Return [X, Y] of the center of cell containing provided text 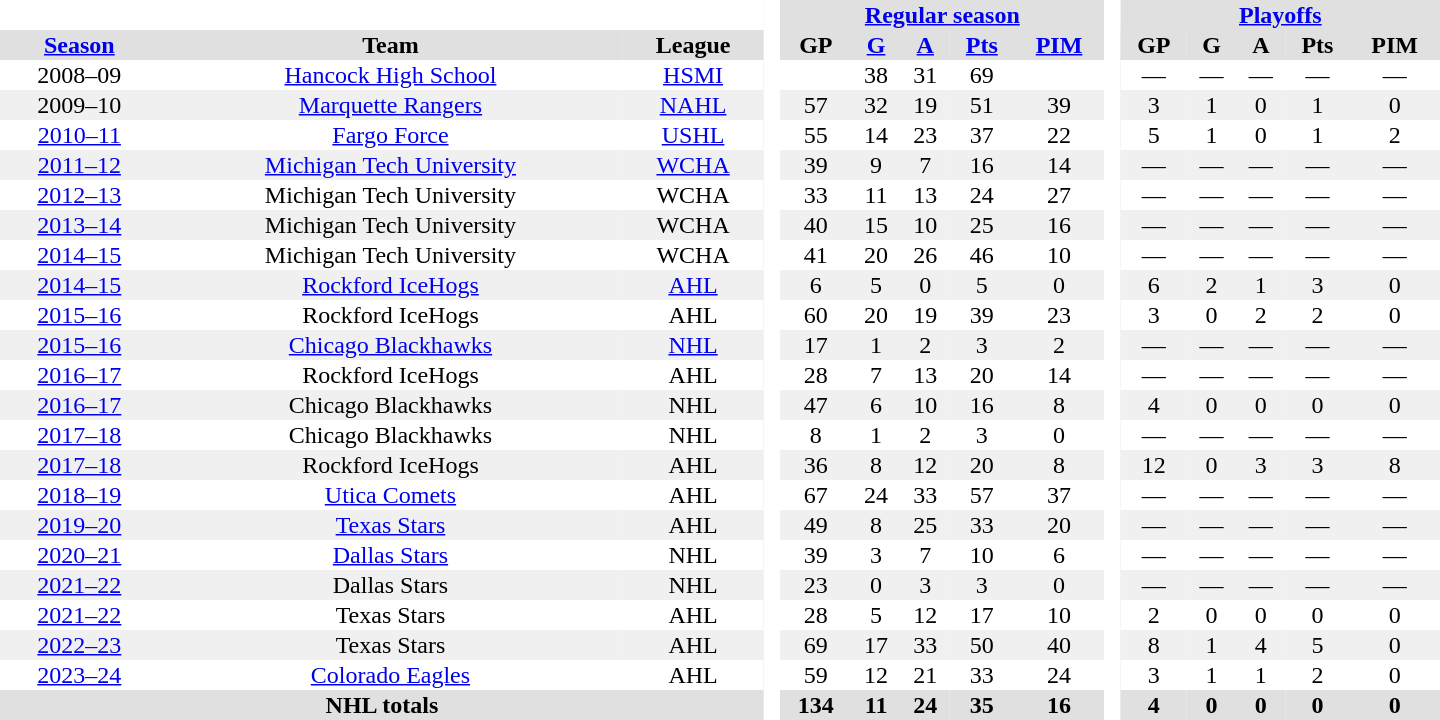
2019–20 [80, 525]
Fargo Force [391, 135]
35 [982, 705]
55 [816, 135]
Season [80, 45]
Team [391, 45]
Colorado Eagles [391, 675]
134 [816, 705]
Marquette Rangers [391, 105]
HSMI [693, 75]
2011–12 [80, 165]
32 [876, 105]
21 [926, 675]
15 [876, 225]
Hancock High School [391, 75]
36 [816, 465]
41 [816, 255]
26 [926, 255]
Utica Comets [391, 495]
League [693, 45]
NAHL [693, 105]
59 [816, 675]
9 [876, 165]
50 [982, 645]
USHL [693, 135]
2023–24 [80, 675]
2012–13 [80, 195]
Playoffs [1280, 15]
27 [1060, 195]
NHL totals [382, 705]
67 [816, 495]
2022–23 [80, 645]
Regular season [942, 15]
2009–10 [80, 105]
22 [1060, 135]
51 [982, 105]
31 [926, 75]
2020–21 [80, 555]
2013–14 [80, 225]
49 [816, 525]
2008–09 [80, 75]
2010–11 [80, 135]
46 [982, 255]
60 [816, 315]
2018–19 [80, 495]
47 [816, 405]
38 [876, 75]
